Return [x, y] of the center of cell containing provided text 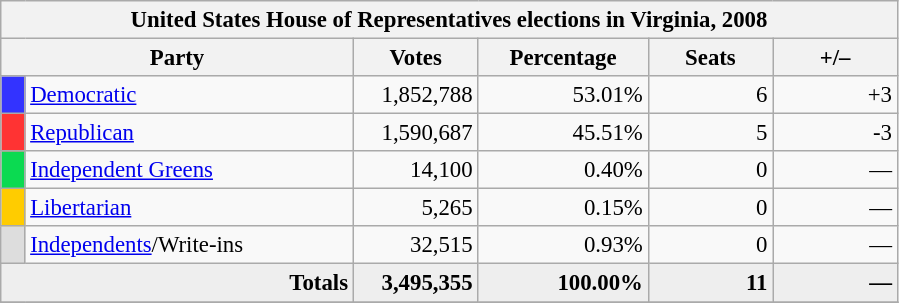
0.15% [563, 208]
+/– [836, 58]
14,100 [416, 170]
6 [710, 95]
Libertarian [189, 208]
0.93% [563, 245]
Votes [416, 58]
100.00% [563, 283]
Seats [710, 58]
Independent Greens [189, 170]
1,852,788 [416, 95]
0.40% [563, 170]
45.51% [563, 133]
1,590,687 [416, 133]
United States House of Representatives elections in Virginia, 2008 [450, 20]
Republican [189, 133]
32,515 [416, 245]
Totals [178, 283]
-3 [836, 133]
3,495,355 [416, 283]
5,265 [416, 208]
+3 [836, 95]
Party [178, 58]
53.01% [563, 95]
Democratic [189, 95]
Percentage [563, 58]
11 [710, 283]
5 [710, 133]
Independents/Write-ins [189, 245]
